Search for the cell housing the specified text and yield its (X, Y) center coordinate. 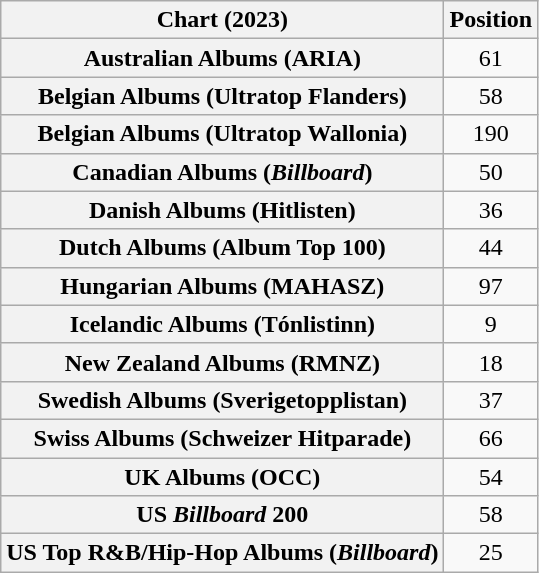
Belgian Albums (Ultratop Flanders) (222, 96)
Icelandic Albums (Tónlistinn) (222, 324)
190 (491, 134)
61 (491, 58)
US Top R&B/Hip-Hop Albums (Billboard) (222, 553)
US Billboard 200 (222, 515)
Position (491, 20)
36 (491, 210)
50 (491, 172)
Dutch Albums (Album Top 100) (222, 248)
Belgian Albums (Ultratop Wallonia) (222, 134)
37 (491, 400)
Danish Albums (Hitlisten) (222, 210)
Hungarian Albums (MAHASZ) (222, 286)
New Zealand Albums (RMNZ) (222, 362)
25 (491, 553)
66 (491, 438)
97 (491, 286)
9 (491, 324)
Canadian Albums (Billboard) (222, 172)
44 (491, 248)
54 (491, 477)
Australian Albums (ARIA) (222, 58)
UK Albums (OCC) (222, 477)
Swiss Albums (Schweizer Hitparade) (222, 438)
18 (491, 362)
Chart (2023) (222, 20)
Swedish Albums (Sverigetopplistan) (222, 400)
